Detect which cell encompasses the target text, then output its (X, Y) center coordinate. 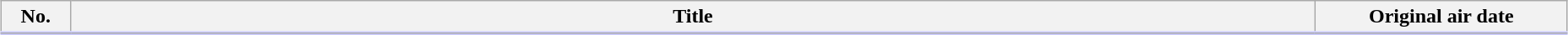
Title (693, 17)
Original air date (1441, 17)
No. (35, 17)
